Locate the cell with the specified text and output its [x, y] center coordinate. 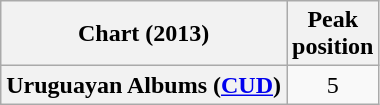
Uruguayan Albums (CUD) [144, 85]
5 [333, 85]
Chart (2013) [144, 34]
Peakposition [333, 34]
